Scan for the cell matching the given text and deliver its [X, Y] coordinate at center. 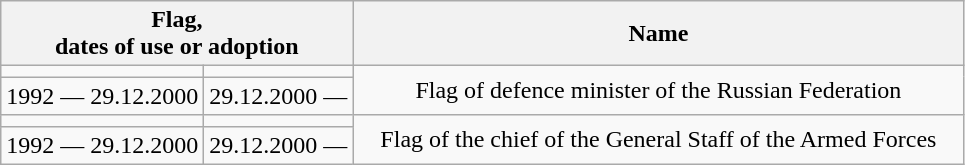
Name [658, 34]
Flag,dates of use or adoption [177, 34]
Flag of the chief of the General Staff of the Armed Forces [658, 140]
Flag of defence minister of the Russian Federation [658, 90]
